From the cell containing the given text, extract its center point as (x, y) coordinate. 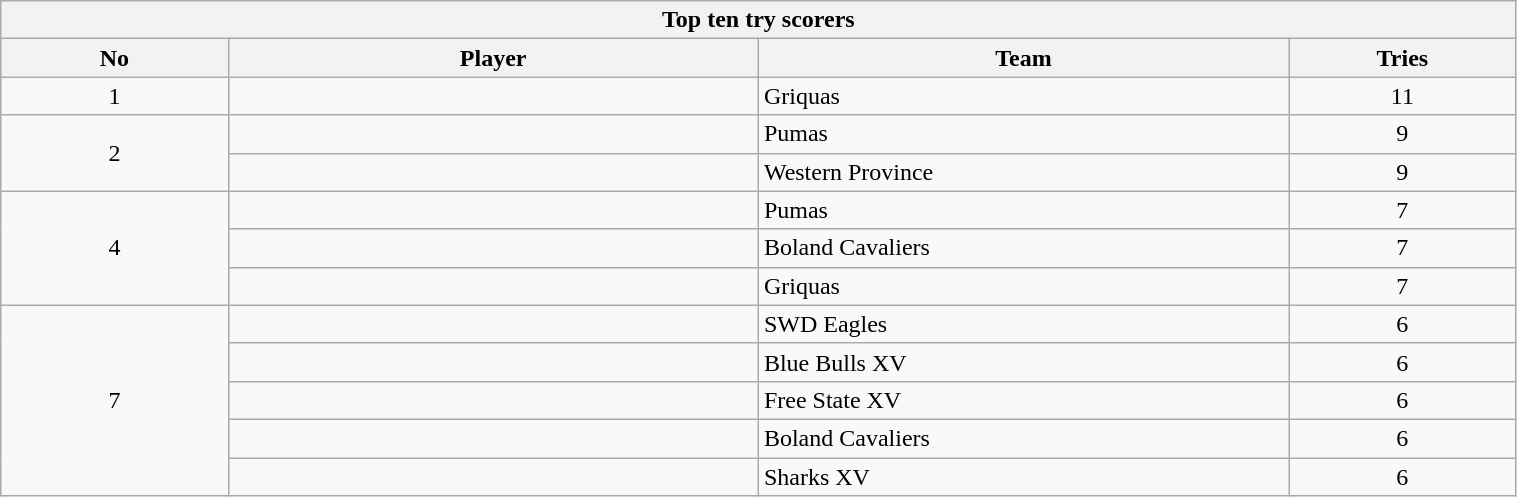
Sharks XV (1023, 477)
11 (1402, 96)
Western Province (1023, 172)
Team (1023, 58)
No (114, 58)
Tries (1402, 58)
1 (114, 96)
Top ten try scorers (758, 20)
Player (493, 58)
SWD Eagles (1023, 324)
Blue Bulls XV (1023, 362)
2 (114, 153)
4 (114, 248)
Free State XV (1023, 400)
